Return the (X, Y) coordinate for the center point of the cell that contains the specified text.  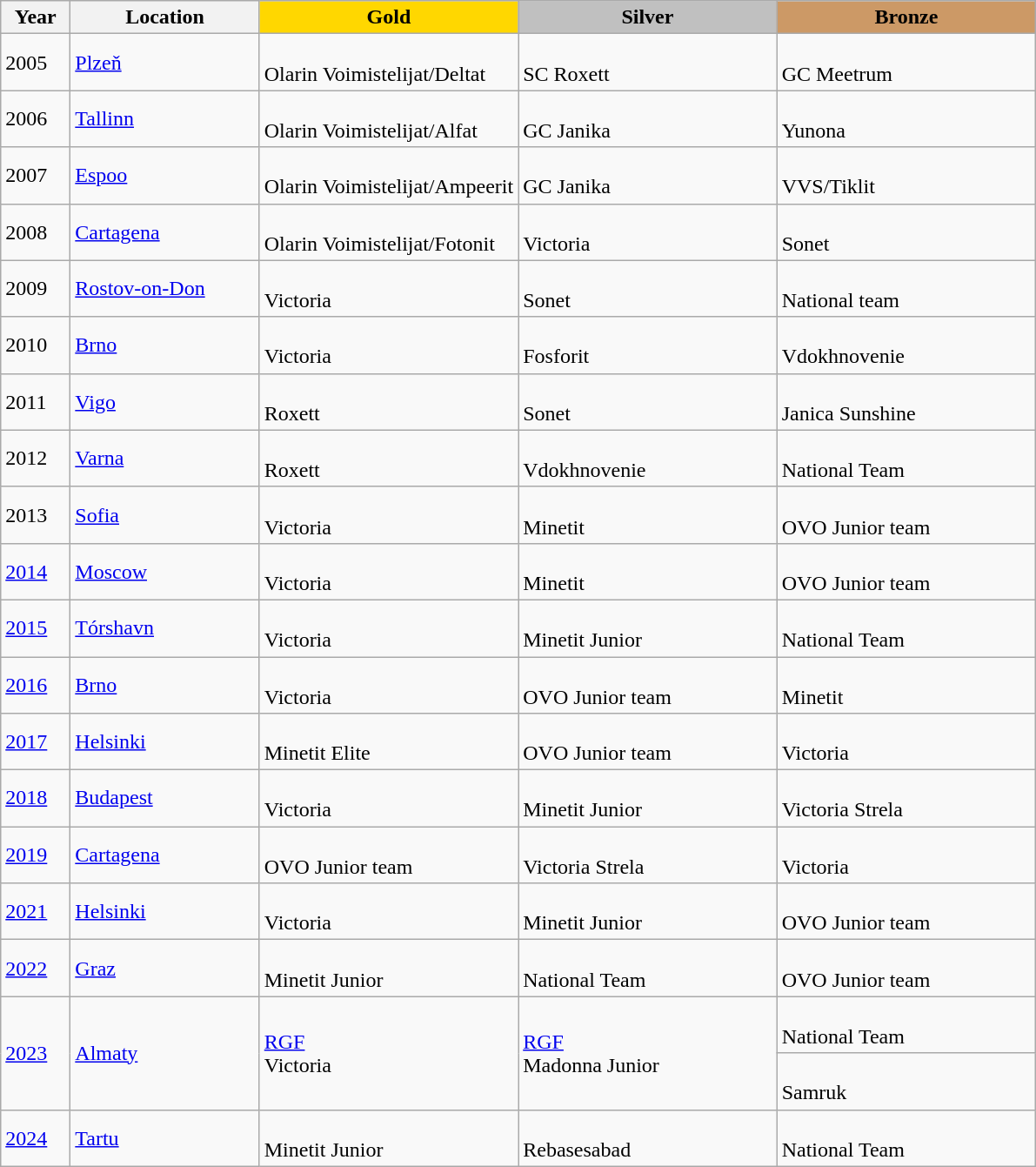
2016 (36, 684)
2006 (36, 118)
Sofia (165, 515)
Tórshavn (165, 628)
Olarin Voimistelijat/Fotonit (388, 231)
Moscow (165, 571)
Fosforit (647, 345)
Olarin Voimistelijat/Alfat (388, 118)
Budapest (165, 799)
GC Meetrum (906, 63)
RGFMadonna Junior (647, 1053)
Minetit Elite (388, 741)
2017 (36, 741)
Almaty (165, 1053)
2014 (36, 571)
2009 (36, 289)
Bronze (906, 17)
Olarin Voimistelijat/Deltat (388, 63)
2008 (36, 231)
2018 (36, 799)
VVS/Tiklit (906, 176)
Plzeň (165, 63)
2024 (36, 1138)
Vigo (165, 402)
Location (165, 17)
2010 (36, 345)
Samruk (906, 1081)
2022 (36, 968)
2012 (36, 458)
Yunona (906, 118)
2013 (36, 515)
2005 (36, 63)
Varna (165, 458)
National team (906, 289)
Espoo (165, 176)
Rebasesabad (647, 1138)
2015 (36, 628)
Graz (165, 968)
SC Roxett (647, 63)
Tartu (165, 1138)
2019 (36, 855)
RGFVictoria (388, 1053)
Gold (388, 17)
2021 (36, 912)
2023 (36, 1053)
Janica Sunshine (906, 402)
2011 (36, 402)
Year (36, 17)
Olarin Voimistelijat/Ampeerit (388, 176)
Tallinn (165, 118)
2007 (36, 176)
Rostov-on-Don (165, 289)
Silver (647, 17)
